For the text-containing cell, return its midpoint in [x, y] coordinate format. 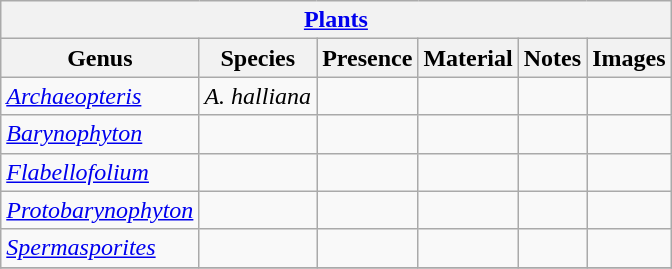
Barynophyton [100, 134]
Images [629, 58]
Spermasporites [100, 248]
Notes [552, 58]
Flabellofolium [100, 172]
Species [258, 58]
A. halliana [258, 96]
Genus [100, 58]
Plants [336, 20]
Protobarynophyton [100, 210]
Archaeopteris [100, 96]
Material [468, 58]
Presence [368, 58]
